Pinpoint the cell where the given text exists, returning its (x, y) midpoint coordinate. 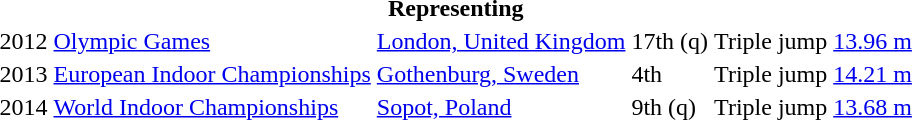
Gothenburg, Sweden (501, 74)
17th (q) (670, 41)
Olympic Games (212, 41)
European Indoor Championships (212, 74)
4th (670, 74)
London, United Kingdom (501, 41)
